Return (X, Y) of the center of cell containing provided text 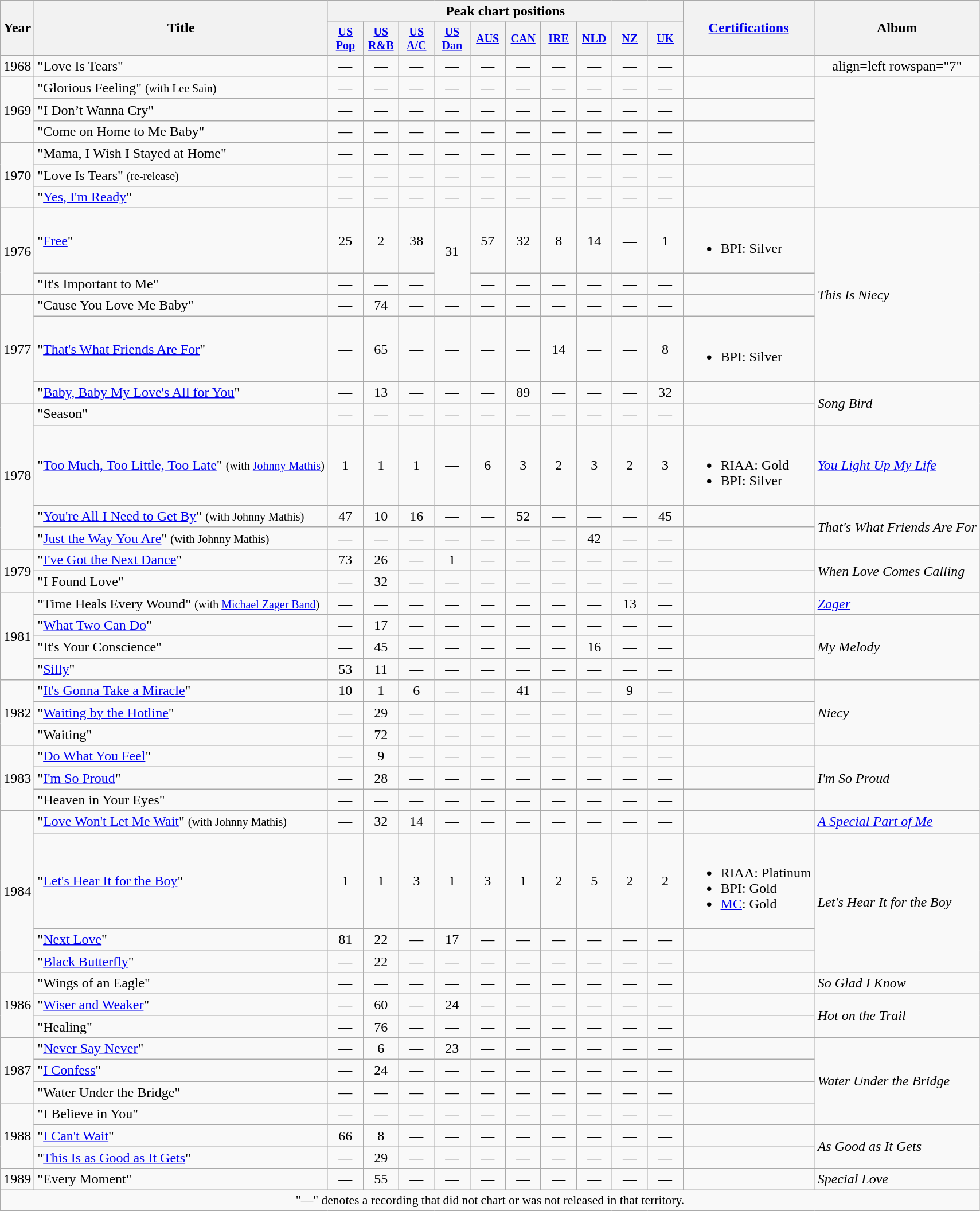
"Silly" (181, 669)
Zager (897, 603)
I'm So Proud (897, 778)
Song Bird (897, 403)
"Next Love" (181, 939)
RIAA: PlatinumBPI: GoldMC: Gold (749, 881)
"I Found Love" (181, 581)
41 (523, 691)
"You're All I Need to Get By" (with Johnny Mathis) (181, 516)
1978 (17, 476)
USDan (452, 39)
1970 (17, 175)
"Healing" (181, 1026)
73 (345, 560)
"Wings of an Eagle" (181, 983)
23 (452, 1048)
1968 (17, 66)
1982 (17, 713)
UK (665, 39)
"Waiting" (181, 735)
52 (523, 516)
26 (381, 560)
76 (381, 1026)
As Good as It Gets (897, 1147)
81 (345, 939)
"Free" (181, 241)
11 (381, 669)
"—" denotes a recording that did not chart or was not released in that territory. (490, 1201)
"This Is as Good as It Gets" (181, 1158)
1987 (17, 1070)
"Yes, I'm Ready" (181, 197)
"Waiting by the Hotline" (181, 713)
"Come on Home to Me Baby" (181, 131)
Water Under the Bridge (897, 1081)
1979 (17, 571)
1976 (17, 251)
1983 (17, 778)
"Season" (181, 414)
1981 (17, 636)
74 (381, 306)
65 (381, 349)
1969 (17, 110)
"Wiser and Weaker" (181, 1005)
"Heaven in Your Eyes" (181, 800)
42 (594, 538)
Certifications (749, 28)
38 (416, 241)
31 (452, 251)
Peak chart positions (505, 11)
"Black Butterfly" (181, 961)
USR&B (381, 39)
Niecy (897, 713)
"Just the Way You Are" (with Johnny Mathis) (181, 538)
"Time Heals Every Wound" (with Michael Zager Band) (181, 603)
"Love Is Tears" (181, 66)
1984 (17, 891)
"I Believe in You" (181, 1114)
"Water Under the Bridge" (181, 1092)
1986 (17, 1005)
So Glad I Know (897, 983)
72 (381, 735)
55 (381, 1179)
Title (181, 28)
89 (523, 392)
When Love Comes Calling (897, 571)
47 (345, 516)
You Light Up My Life (897, 465)
US Pop (345, 39)
USA/C (416, 39)
1989 (17, 1179)
RIAA: GoldBPI: Silver (749, 465)
"Love Won't Let Me Wait" (with Johnny Mathis) (181, 822)
66 (345, 1136)
"Mama, I Wish I Stayed at Home" (181, 154)
"That's What Friends Are For" (181, 349)
This Is Niecy (897, 295)
1988 (17, 1136)
60 (381, 1005)
Hot on the Trail (897, 1015)
"Every Moment" (181, 1179)
"It's Important to Me" (181, 284)
25 (345, 241)
"Do What You Feel" (181, 756)
"Cause You Love Me Baby" (181, 306)
Let's Hear It for the Boy (897, 903)
NZ (630, 39)
CAN (523, 39)
"Love Is Tears" (re-release) (181, 175)
"It's Gonna Take a Miracle" (181, 691)
Year (17, 28)
align=left rowspan="7" (897, 66)
1977 (17, 349)
"Baby, Baby My Love's All for You" (181, 392)
28 (381, 778)
My Melody (897, 647)
"I Confess" (181, 1071)
57 (487, 241)
A Special Part of Me (897, 822)
"I'm So Proud" (181, 778)
"Glorious Feeling" (with Lee Sain) (181, 88)
"Too Much, Too Little, Too Late" (with Johnny Mathis) (181, 465)
"It's Your Conscience" (181, 647)
Special Love (897, 1179)
53 (345, 669)
"What Two Can Do" (181, 625)
Album (897, 28)
That's What Friends Are For (897, 527)
5 (594, 881)
AUS (487, 39)
NLD (594, 39)
"I've Got the Next Dance" (181, 560)
"I Don’t Wanna Cry" (181, 110)
IRE (559, 39)
"I Can't Wait" (181, 1136)
"Let's Hear It for the Boy" (181, 881)
"Never Say Never" (181, 1048)
